Capture the cell that displays the provided text and extract its [X, Y] central coordinate. 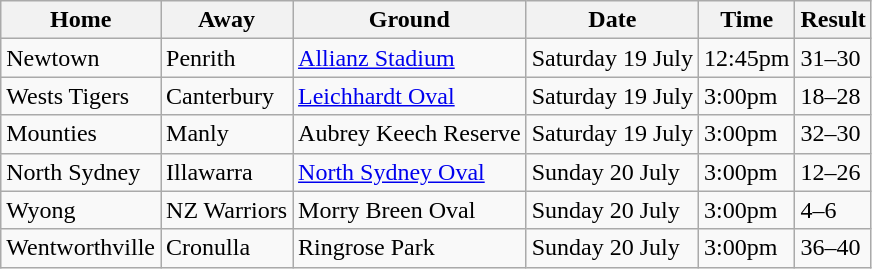
Newtown [81, 58]
31–30 [833, 58]
Result [833, 20]
12:45pm [747, 58]
Wyong [81, 210]
Canterbury [227, 96]
Ringrose Park [410, 248]
Illawarra [227, 172]
Morry Breen Oval [410, 210]
NZ Warriors [227, 210]
Allianz Stadium [410, 58]
Time [747, 20]
Date [612, 20]
Wests Tigers [81, 96]
32–30 [833, 134]
Aubrey Keech Reserve [410, 134]
Penrith [227, 58]
Ground [410, 20]
Cronulla [227, 248]
18–28 [833, 96]
North Sydney Oval [410, 172]
Mounties [81, 134]
36–40 [833, 248]
Home [81, 20]
Leichhardt Oval [410, 96]
Manly [227, 134]
12–26 [833, 172]
Wentworthville [81, 248]
4–6 [833, 210]
Away [227, 20]
North Sydney [81, 172]
